Determine the [X, Y] coordinate at the center of the cell enclosing the given text.  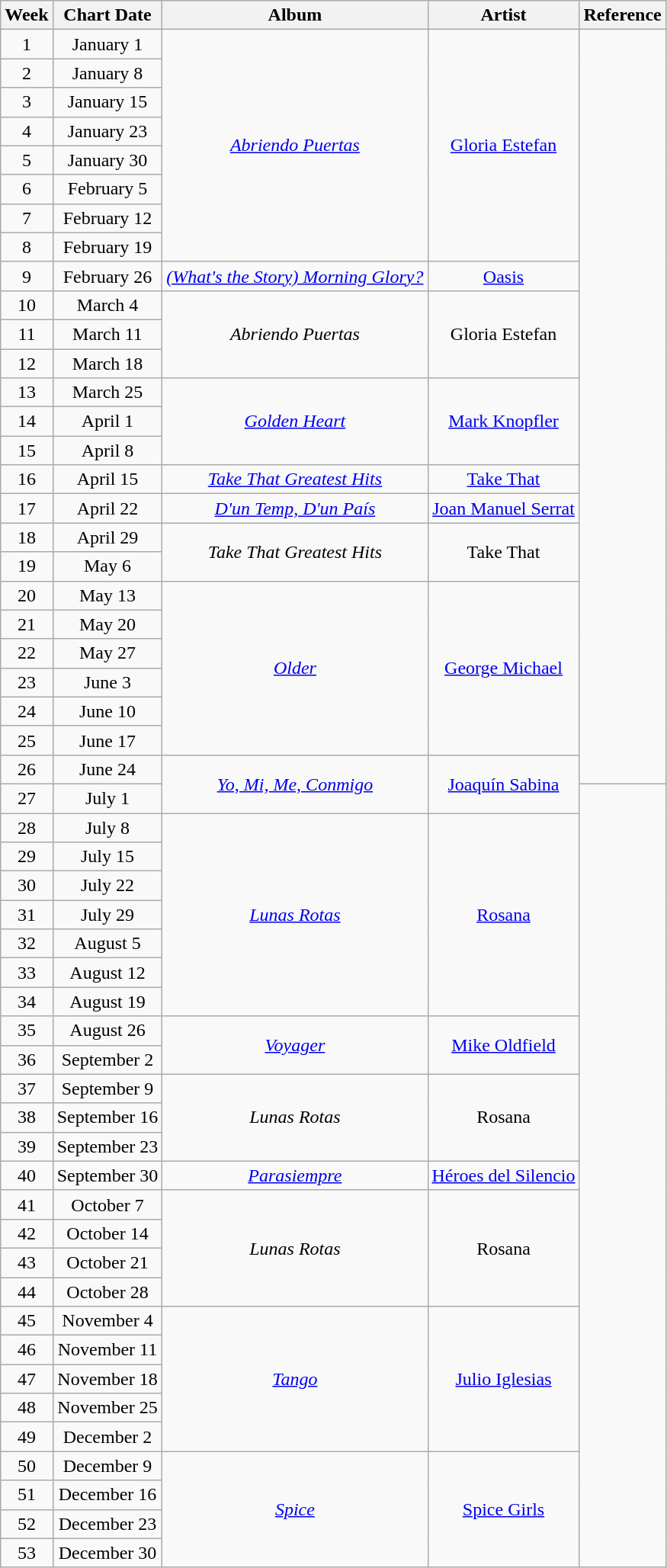
July 22 [107, 886]
6 [27, 189]
47 [27, 1379]
September 9 [107, 1089]
September 2 [107, 1060]
Album [295, 15]
April 1 [107, 422]
13 [27, 393]
December 9 [107, 1466]
September 30 [107, 1175]
Joaquín Sabina [503, 784]
George Michael [503, 668]
Tango [295, 1379]
July 8 [107, 827]
Héroes del Silencio [503, 1175]
3 [27, 102]
February 19 [107, 247]
D'un Temp, D'un País [295, 508]
October 28 [107, 1292]
August 12 [107, 973]
30 [27, 886]
7 [27, 218]
June 24 [107, 769]
October 21 [107, 1262]
45 [27, 1321]
January 1 [107, 44]
19 [27, 566]
20 [27, 595]
10 [27, 305]
2 [27, 73]
Golden Heart [295, 422]
February 5 [107, 189]
Joan Manuel Serrat [503, 508]
April 22 [107, 508]
February 26 [107, 276]
16 [27, 479]
June 3 [107, 682]
June 17 [107, 740]
51 [27, 1495]
14 [27, 422]
31 [27, 915]
41 [27, 1204]
September 23 [107, 1146]
40 [27, 1175]
November 18 [107, 1379]
April 29 [107, 537]
Mike Oldfield [503, 1045]
March 25 [107, 393]
December 2 [107, 1437]
January 30 [107, 160]
36 [27, 1060]
March 11 [107, 334]
May 20 [107, 624]
October 14 [107, 1233]
1 [27, 44]
Voyager [295, 1045]
34 [27, 1002]
33 [27, 973]
Week [27, 15]
50 [27, 1466]
11 [27, 334]
January 23 [107, 131]
21 [27, 624]
August 26 [107, 1031]
March 18 [107, 364]
May 13 [107, 595]
Oasis [503, 276]
52 [27, 1524]
18 [27, 537]
38 [27, 1117]
October 7 [107, 1204]
May 27 [107, 653]
42 [27, 1233]
27 [27, 798]
17 [27, 508]
32 [27, 944]
44 [27, 1292]
25 [27, 740]
Mark Knopfler [503, 422]
29 [27, 857]
December 30 [107, 1553]
June 10 [107, 711]
July 1 [107, 798]
8 [27, 247]
March 4 [107, 305]
Artist [503, 15]
September 16 [107, 1117]
Spice Girls [503, 1509]
9 [27, 276]
December 16 [107, 1495]
22 [27, 653]
24 [27, 711]
12 [27, 364]
Reference [622, 15]
January 15 [107, 102]
January 8 [107, 73]
Yo, Mi, Me, Conmigo [295, 784]
37 [27, 1089]
November 4 [107, 1321]
5 [27, 160]
November 25 [107, 1408]
Julio Iglesias [503, 1379]
Spice [295, 1509]
April 15 [107, 479]
48 [27, 1408]
(What's the Story) Morning Glory? [295, 276]
November 11 [107, 1350]
43 [27, 1262]
April 8 [107, 451]
August 5 [107, 944]
26 [27, 769]
Chart Date [107, 15]
August 19 [107, 1002]
May 6 [107, 566]
23 [27, 682]
July 15 [107, 857]
49 [27, 1437]
February 12 [107, 218]
46 [27, 1350]
28 [27, 827]
39 [27, 1146]
December 23 [107, 1524]
July 29 [107, 915]
53 [27, 1553]
Parasiempre [295, 1175]
Older [295, 668]
35 [27, 1031]
15 [27, 451]
4 [27, 131]
